Identify which cell holds the provided text, then report its (X, Y) central coordinate. 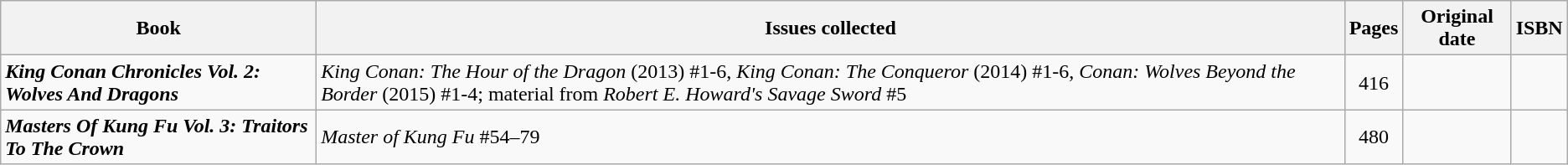
ISBN (1540, 28)
Pages (1374, 28)
Issues collected (831, 28)
480 (1374, 137)
Master of Kung Fu #54–79 (831, 137)
Original date (1457, 28)
Book (159, 28)
Masters Of Kung Fu Vol. 3: Traitors To The Crown (159, 137)
King Conan Chronicles Vol. 2: Wolves And Dragons (159, 82)
416 (1374, 82)
